Return [X, Y] of the center of cell containing provided text 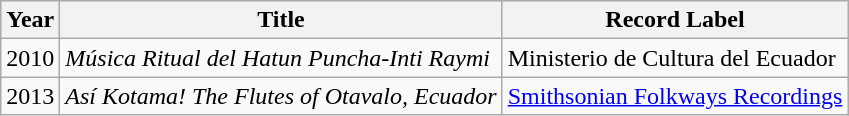
2013 [30, 96]
Record Label [675, 20]
Así Kotama! The Flutes of Otavalo, Ecuador [281, 96]
Ministerio de Cultura del Ecuador [675, 58]
Música Ritual del Hatun Puncha-Inti Raymi [281, 58]
2010 [30, 58]
Title [281, 20]
Smithsonian Folkways Recordings [675, 96]
Year [30, 20]
